For the text-containing cell, return its midpoint in (x, y) coordinate format. 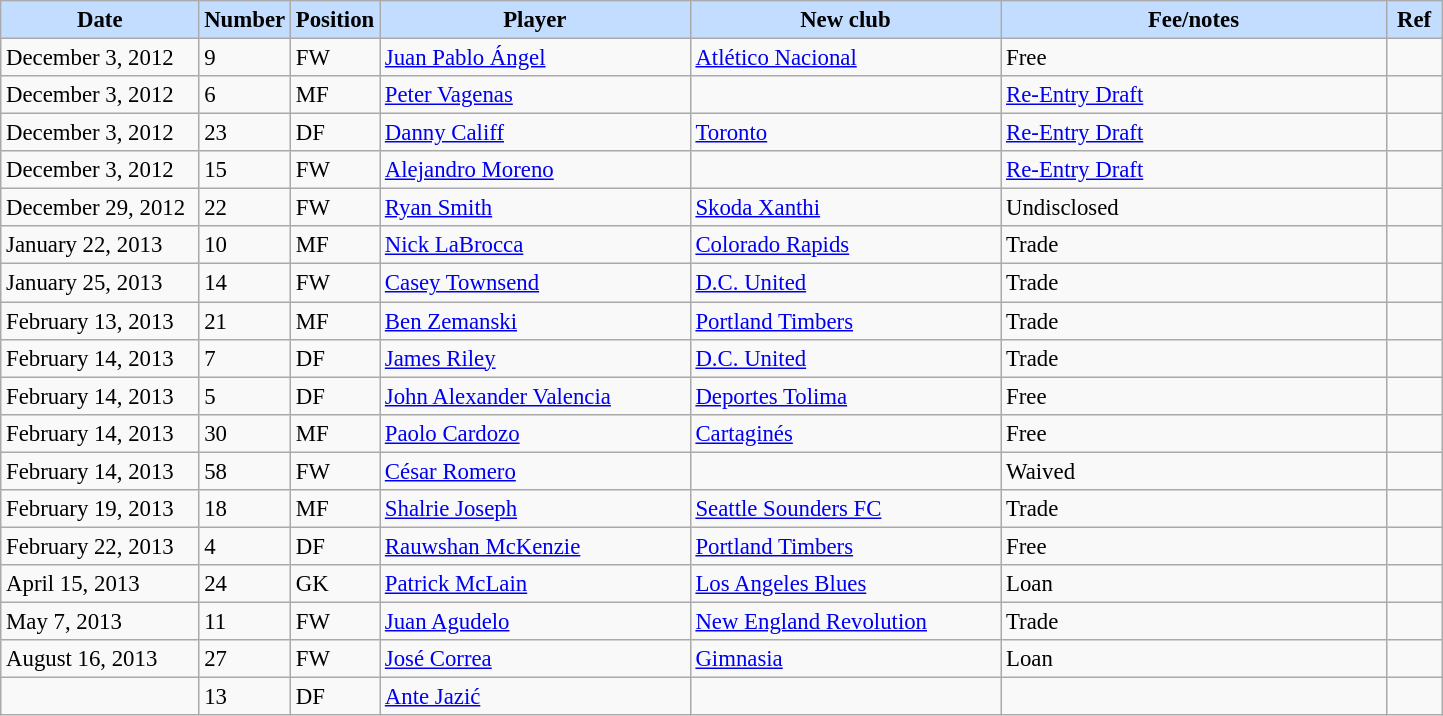
Date (100, 20)
James Riley (536, 358)
6 (245, 95)
Skoda Xanthi (846, 208)
José Correa (536, 659)
4 (245, 546)
Shalrie Joseph (536, 509)
Danny Califf (536, 133)
Nick LaBrocca (536, 245)
24 (245, 584)
Peter Vagenas (536, 95)
7 (245, 358)
Toronto (846, 133)
10 (245, 245)
January 22, 2013 (100, 245)
21 (245, 321)
Juan Agudelo (536, 621)
Fee/notes (1194, 20)
Ryan Smith (536, 208)
May 7, 2013 (100, 621)
27 (245, 659)
César Romero (536, 471)
Alejandro Moreno (536, 170)
January 25, 2013 (100, 283)
Cartaginés (846, 433)
April 15, 2013 (100, 584)
13 (245, 697)
February 13, 2013 (100, 321)
Seattle Sounders FC (846, 509)
Colorado Rapids (846, 245)
John Alexander Valencia (536, 396)
18 (245, 509)
Patrick McLain (536, 584)
23 (245, 133)
Number (245, 20)
Rauwshan McKenzie (536, 546)
Paolo Cardozo (536, 433)
GK (334, 584)
Juan Pablo Ángel (536, 58)
14 (245, 283)
December 29, 2012 (100, 208)
Ref (1414, 20)
Gimnasia (846, 659)
August 16, 2013 (100, 659)
Casey Townsend (536, 283)
Deportes Tolima (846, 396)
February 22, 2013 (100, 546)
Ben Zemanski (536, 321)
22 (245, 208)
30 (245, 433)
New club (846, 20)
New England Revolution (846, 621)
Position (334, 20)
Los Angeles Blues (846, 584)
Player (536, 20)
Atlético Nacional (846, 58)
15 (245, 170)
February 19, 2013 (100, 509)
Waived (1194, 471)
Undisclosed (1194, 208)
58 (245, 471)
11 (245, 621)
5 (245, 396)
Ante Jazić (536, 697)
9 (245, 58)
